Extract the (x, y) coordinate from the center of the cell holding the provided text.  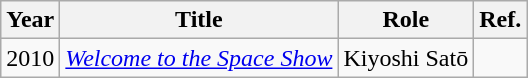
Ref. (500, 20)
Welcome to the Space Show (199, 58)
Role (406, 20)
Title (199, 20)
Year (30, 20)
Kiyoshi Satō (406, 58)
2010 (30, 58)
